Search for the cell housing the specified text and yield its (x, y) center coordinate. 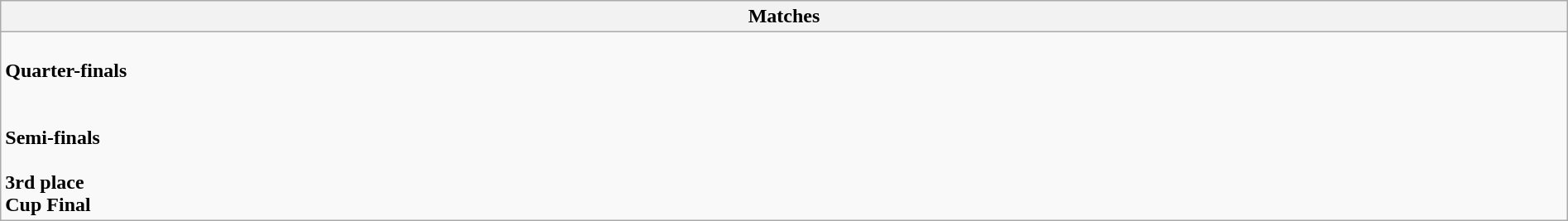
Matches (784, 17)
Quarter-finals Semi-finals 3rd place Cup Final (784, 126)
